Extract the (X, Y) coordinate from the center of the cell holding the provided text.  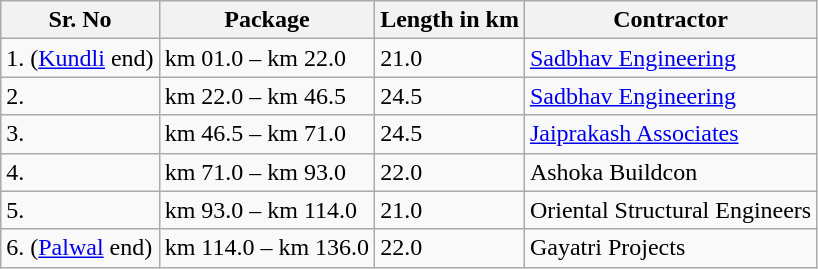
Jaiprakash Associates (670, 134)
Length in km (450, 20)
km 01.0 – km 22.0 (267, 58)
Oriental Structural Engineers (670, 210)
km 114.0 – km 136.0 (267, 248)
6. (Palwal end) (80, 248)
Gayatri Projects (670, 248)
3. (80, 134)
Contractor (670, 20)
5. (80, 210)
Sr. No (80, 20)
1. (Kundli end) (80, 58)
2. (80, 96)
km 46.5 – km 71.0 (267, 134)
km 22.0 – km 46.5 (267, 96)
4. (80, 172)
km 93.0 – km 114.0 (267, 210)
Ashoka Buildcon (670, 172)
km 71.0 – km 93.0 (267, 172)
Package (267, 20)
